Return the [x, y] coordinate for the center point of the cell that contains the specified text.  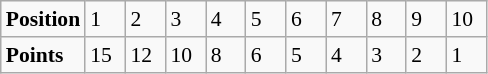
15 [105, 55]
9 [426, 19]
Position [43, 19]
7 [346, 19]
Points [43, 55]
12 [145, 55]
